Detect which cell encompasses the target text, then output its (x, y) center coordinate. 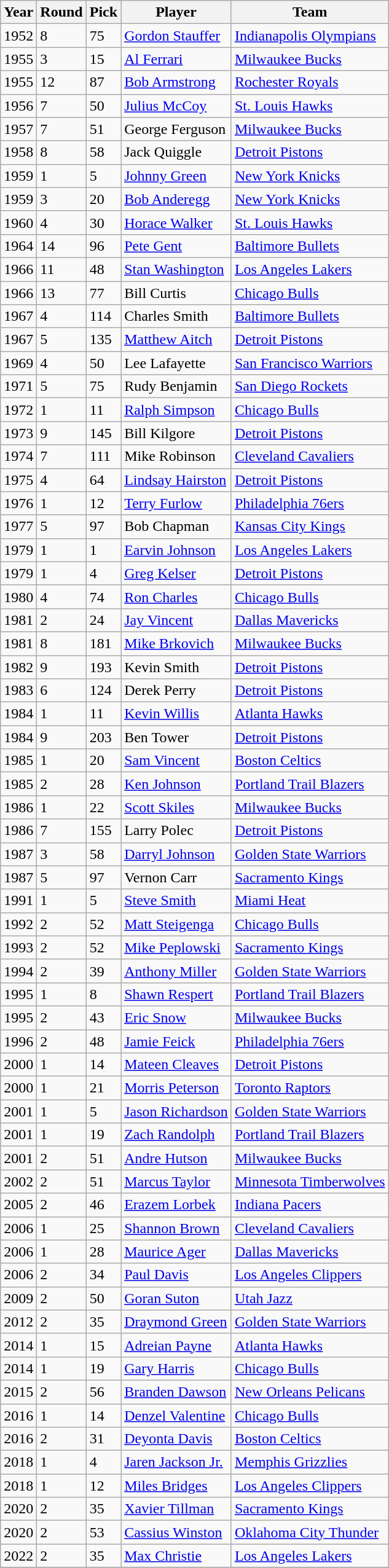
Jamie Feick (176, 1041)
Lee Lafayette (176, 363)
Stan Washington (176, 269)
34 (103, 1275)
1960 (18, 222)
1980 (18, 597)
1958 (18, 152)
87 (103, 82)
San Francisco Warriors (310, 363)
Morris Peterson (176, 1088)
1977 (18, 527)
Minnesota Timberwolves (310, 1182)
Bob Anderegg (176, 199)
64 (103, 480)
Oklahoma City Thunder (310, 1532)
Greg Kelser (176, 573)
New Orleans Pelicans (310, 1392)
Marcus Taylor (176, 1182)
Jack Quiggle (176, 152)
46 (103, 1205)
Bob Armstrong (176, 82)
25 (103, 1228)
145 (103, 433)
Vernon Carr (176, 877)
1993 (18, 947)
Al Ferrari (176, 59)
Pick (103, 12)
193 (103, 667)
Mike Brkovich (176, 643)
203 (103, 737)
Johnny Green (176, 176)
Gary Harris (176, 1368)
Larry Polec (176, 831)
124 (103, 691)
Kansas City Kings (310, 527)
Miles Bridges (176, 1486)
Mateen Cleaves (176, 1065)
1971 (18, 386)
Ralph Simpson (176, 410)
24 (103, 620)
Rudy Benjamin (176, 386)
Terry Furlow (176, 503)
Kevin Smith (176, 667)
Utah Jazz (310, 1298)
Kevin Willis (176, 714)
Scott Skiles (176, 807)
1983 (18, 691)
Jason Richardson (176, 1111)
Indianapolis Olympians (310, 36)
Memphis Grizzlies (310, 1462)
114 (103, 316)
Earvin Johnson (176, 550)
Rochester Royals (310, 82)
1952 (18, 36)
Darryl Johnson (176, 854)
Toronto Raptors (310, 1088)
Bill Curtis (176, 293)
1974 (18, 457)
Bill Kilgore (176, 433)
Horace Walker (176, 222)
George Ferguson (176, 129)
31 (103, 1439)
Indiana Pacers (310, 1205)
Max Christie (176, 1556)
Erazem Lorbek (176, 1205)
Shannon Brown (176, 1228)
Cassius Winston (176, 1532)
Pete Gent (176, 246)
1956 (18, 106)
Eric Snow (176, 1017)
1975 (18, 480)
Xavier Tillman (176, 1509)
Adreian Payne (176, 1345)
1992 (18, 924)
Julius McCoy (176, 106)
Ben Tower (176, 737)
Matthew Aitch (176, 340)
2005 (18, 1205)
1973 (18, 433)
181 (103, 643)
111 (103, 457)
Lindsay Hairston (176, 480)
43 (103, 1017)
Charles Smith (176, 316)
2012 (18, 1322)
Round (61, 12)
Zach Randolph (176, 1135)
Deyonta Davis (176, 1439)
1991 (18, 901)
Bob Chapman (176, 527)
Draymond Green (176, 1322)
Anthony Miller (176, 971)
Team (310, 12)
Jaren Jackson Jr. (176, 1462)
1994 (18, 971)
Ron Charles (176, 597)
Ken Johnson (176, 784)
2015 (18, 1392)
1996 (18, 1041)
56 (103, 1392)
Year (18, 12)
1976 (18, 503)
Branden Dawson (176, 1392)
30 (103, 222)
Shawn Respert (176, 994)
Matt Steigenga (176, 924)
Goran Suton (176, 1298)
21 (103, 1088)
Andre Hutson (176, 1158)
1982 (18, 667)
1972 (18, 410)
Derek Perry (176, 691)
Player (176, 12)
Maurice Ager (176, 1252)
Paul Davis (176, 1275)
22 (103, 807)
Steve Smith (176, 901)
Gordon Stauffer (176, 36)
1969 (18, 363)
Jay Vincent (176, 620)
2002 (18, 1182)
77 (103, 293)
6 (61, 691)
96 (103, 246)
1964 (18, 246)
74 (103, 597)
39 (103, 971)
2022 (18, 1556)
13 (61, 293)
San Diego Rockets (310, 386)
155 (103, 831)
53 (103, 1532)
2009 (18, 1298)
1957 (18, 129)
Sam Vincent (176, 761)
Mike Robinson (176, 457)
135 (103, 340)
Miami Heat (310, 901)
Mike Peplowski (176, 947)
Denzel Valentine (176, 1415)
